Pinpoint the cell where the given text exists, returning its (X, Y) midpoint coordinate. 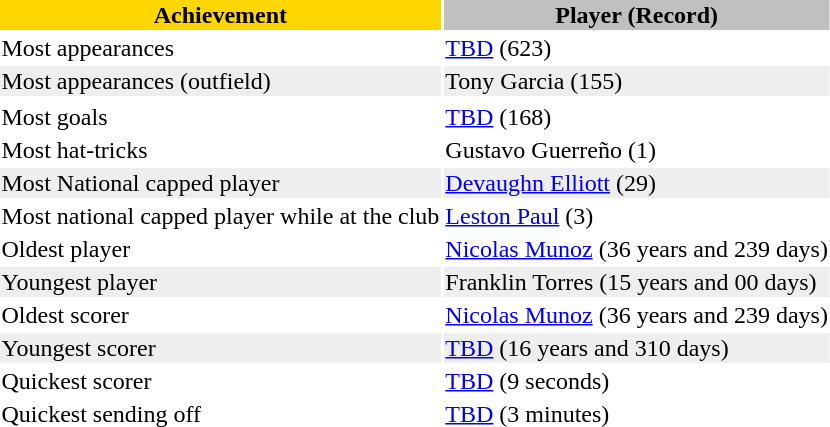
Youngest player (220, 282)
Leston Paul (3) (637, 216)
Gustavo Guerreño (1) (637, 150)
Tony Garcia (155) (637, 81)
Devaughn Elliott (29) (637, 183)
TBD (623) (637, 48)
Player (Record) (637, 15)
Oldest scorer (220, 315)
Most National capped player (220, 183)
Most goals (220, 117)
Franklin Torres (15 years and 00 days) (637, 282)
Most national capped player while at the club (220, 216)
Achievement (220, 15)
Youngest scorer (220, 348)
Most appearances (220, 48)
Oldest player (220, 249)
TBD (9 seconds) (637, 381)
Quickest scorer (220, 381)
TBD (168) (637, 117)
TBD (16 years and 310 days) (637, 348)
Most hat-tricks (220, 150)
Most appearances (outfield) (220, 81)
